Provide the (x, y) coordinate of the cell's center where the given text is located.  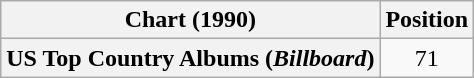
71 (427, 58)
Position (427, 20)
US Top Country Albums (Billboard) (190, 58)
Chart (1990) (190, 20)
